Scan for the cell matching the given text and deliver its [X, Y] coordinate at center. 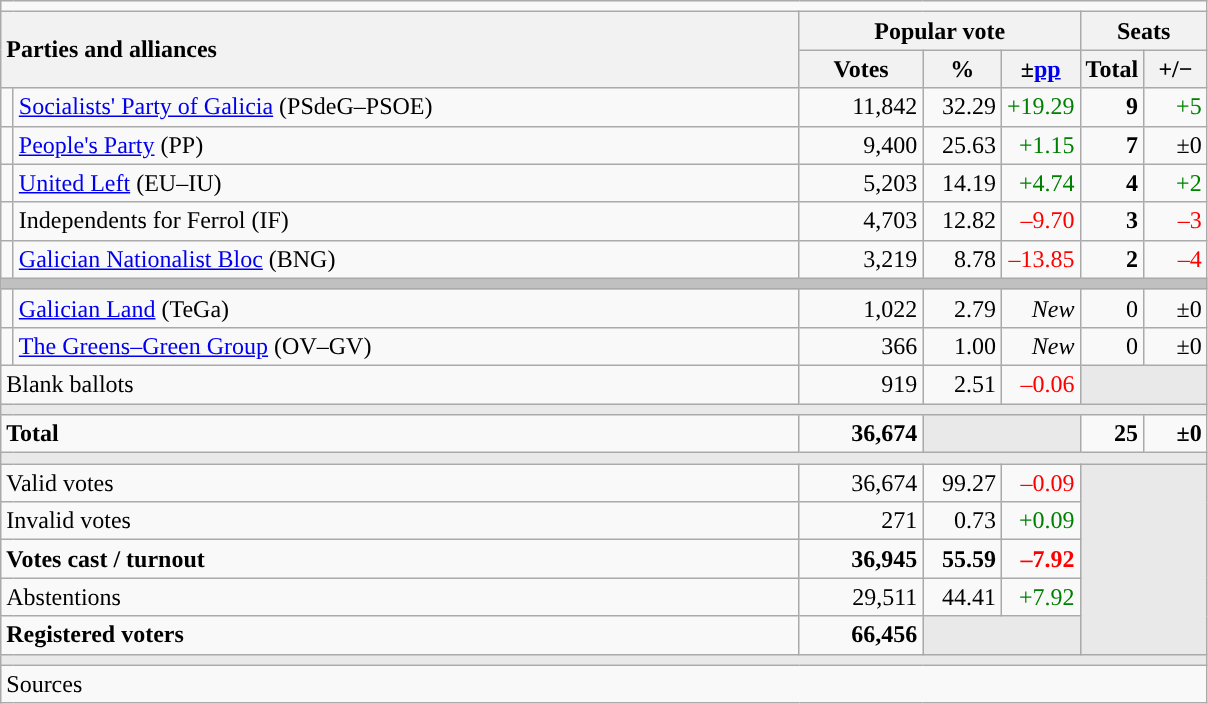
+7.92 [1040, 597]
United Left (EU–IU) [406, 183]
8.78 [962, 259]
12.82 [962, 221]
Popular vote [940, 31]
3,219 [861, 259]
25.63 [962, 145]
2.51 [962, 384]
9,400 [861, 145]
The Greens–Green Group (OV–GV) [406, 346]
+/− [1176, 69]
–7.92 [1040, 559]
4 [1112, 183]
9 [1112, 107]
3 [1112, 221]
Sources [604, 684]
–13.85 [1040, 259]
±pp [1040, 69]
366 [861, 346]
2 [1112, 259]
44.41 [962, 597]
+0.09 [1040, 521]
+19.29 [1040, 107]
271 [861, 521]
–9.70 [1040, 221]
Parties and alliances [400, 50]
+1.15 [1040, 145]
0.73 [962, 521]
Votes [861, 69]
+4.74 [1040, 183]
Seats [1144, 31]
Invalid votes [400, 521]
People's Party (PP) [406, 145]
1,022 [861, 308]
–4 [1176, 259]
+2 [1176, 183]
Galician Land (TeGa) [406, 308]
Independents for Ferrol (IF) [406, 221]
99.27 [962, 483]
+5 [1176, 107]
% [962, 69]
919 [861, 384]
Galician Nationalist Bloc (BNG) [406, 259]
–0.06 [1040, 384]
7 [1112, 145]
2.79 [962, 308]
4,703 [861, 221]
5,203 [861, 183]
Valid votes [400, 483]
Socialists' Party of Galicia (PSdeG–PSOE) [406, 107]
–3 [1176, 221]
Blank ballots [400, 384]
14.19 [962, 183]
11,842 [861, 107]
Registered voters [400, 635]
1.00 [962, 346]
66,456 [861, 635]
36,945 [861, 559]
Abstentions [400, 597]
–0.09 [1040, 483]
32.29 [962, 107]
Votes cast / turnout [400, 559]
55.59 [962, 559]
29,511 [861, 597]
25 [1112, 434]
